Scan for the cell matching the given text and deliver its [x, y] coordinate at center. 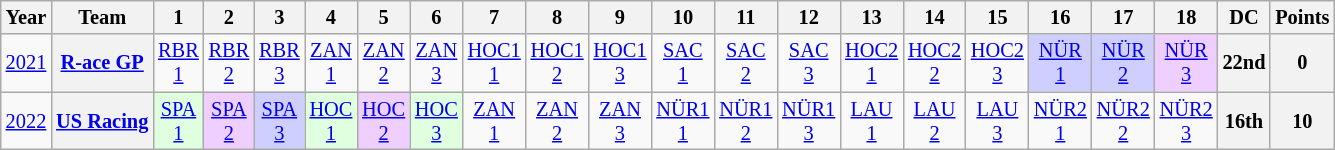
NÜR12 [746, 121]
HOC12 [558, 63]
SPA2 [229, 121]
SAC3 [808, 63]
16th [1244, 121]
2 [229, 17]
RBR1 [178, 63]
Points [1302, 17]
NÜR21 [1060, 121]
NÜR13 [808, 121]
SPA1 [178, 121]
SPA3 [279, 121]
RBR2 [229, 63]
NÜR22 [1124, 121]
13 [872, 17]
11 [746, 17]
1 [178, 17]
14 [934, 17]
9 [620, 17]
HOC22 [934, 63]
RBR3 [279, 63]
5 [384, 17]
HOC1 [332, 121]
SAC2 [746, 63]
LAU3 [998, 121]
LAU2 [934, 121]
0 [1302, 63]
HOC23 [998, 63]
HOC21 [872, 63]
15 [998, 17]
SAC1 [682, 63]
8 [558, 17]
R-ace GP [102, 63]
16 [1060, 17]
NÜR2 [1124, 63]
2021 [26, 63]
6 [436, 17]
4 [332, 17]
HOC2 [384, 121]
HOC3 [436, 121]
2022 [26, 121]
3 [279, 17]
12 [808, 17]
Team [102, 17]
NÜR23 [1186, 121]
18 [1186, 17]
22nd [1244, 63]
Year [26, 17]
HOC11 [494, 63]
NÜR1 [1060, 63]
NÜR3 [1186, 63]
DC [1244, 17]
US Racing [102, 121]
HOC13 [620, 63]
NÜR11 [682, 121]
LAU1 [872, 121]
17 [1124, 17]
7 [494, 17]
